Pinpoint the cell where the given text exists, returning its [x, y] midpoint coordinate. 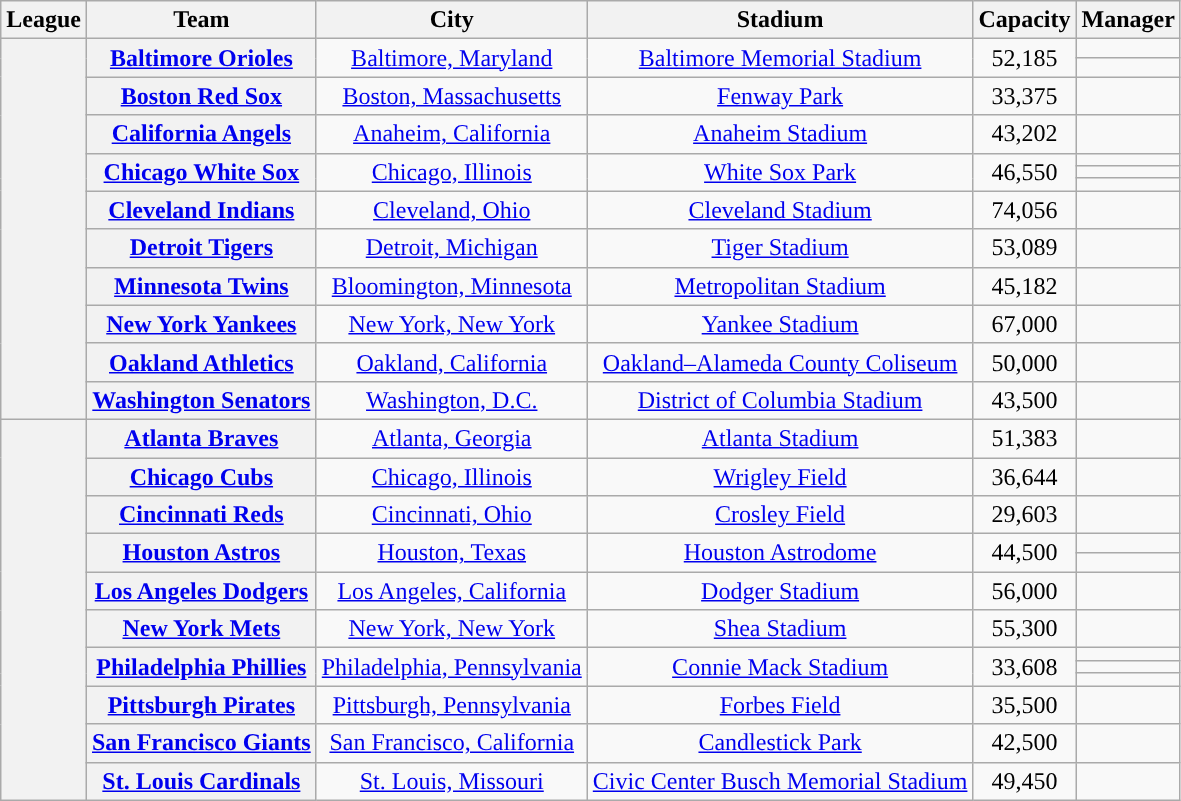
Anaheim, California [452, 134]
Stadium [780, 20]
33,608 [1024, 667]
Philadelphia, Pennsylvania [452, 667]
Washington Senators [201, 400]
Bloomington, Minnesota [452, 286]
55,300 [1024, 629]
42,500 [1024, 743]
45,182 [1024, 286]
50,000 [1024, 362]
League [44, 20]
Cleveland, Ohio [452, 210]
49,450 [1024, 781]
52,185 [1024, 58]
District of Columbia Stadium [780, 400]
Los Angeles, California [452, 591]
Washington, D.C. [452, 400]
44,500 [1024, 553]
Houston, Texas [452, 553]
36,644 [1024, 477]
Wrigley Field [780, 477]
Minnesota Twins [201, 286]
Oakland–Alameda County Coliseum [780, 362]
46,550 [1024, 172]
29,603 [1024, 515]
Los Angeles Dodgers [201, 591]
White Sox Park [780, 172]
43,500 [1024, 400]
Boston, Massachusetts [452, 96]
67,000 [1024, 324]
New York Mets [201, 629]
St. Louis Cardinals [201, 781]
Cincinnati, Ohio [452, 515]
51,383 [1024, 438]
Metropolitan Stadium [780, 286]
Pittsburgh, Pennsylvania [452, 705]
Connie Mack Stadium [780, 667]
Dodger Stadium [780, 591]
Cleveland Indians [201, 210]
Fenway Park [780, 96]
Pittsburgh Pirates [201, 705]
Atlanta, Georgia [452, 438]
35,500 [1024, 705]
California Angels [201, 134]
Crosley Field [780, 515]
Cleveland Stadium [780, 210]
Boston Red Sox [201, 96]
Baltimore Memorial Stadium [780, 58]
San Francisco Giants [201, 743]
Baltimore Orioles [201, 58]
Tiger Stadium [780, 248]
Atlanta Stadium [780, 438]
Chicago White Sox [201, 172]
Houston Astrodome [780, 553]
Chicago Cubs [201, 477]
Team [201, 20]
Cincinnati Reds [201, 515]
53,089 [1024, 248]
City [452, 20]
Shea Stadium [780, 629]
Manager [1128, 20]
Forbes Field [780, 705]
St. Louis, Missouri [452, 781]
Oakland, California [452, 362]
Anaheim Stadium [780, 134]
Atlanta Braves [201, 438]
Philadelphia Phillies [201, 667]
San Francisco, California [452, 743]
Detroit, Michigan [452, 248]
56,000 [1024, 591]
Houston Astros [201, 553]
Oakland Athletics [201, 362]
Capacity [1024, 20]
Civic Center Busch Memorial Stadium [780, 781]
New York Yankees [201, 324]
Detroit Tigers [201, 248]
33,375 [1024, 96]
Candlestick Park [780, 743]
43,202 [1024, 134]
Baltimore, Maryland [452, 58]
Yankee Stadium [780, 324]
74,056 [1024, 210]
